For the text-containing cell, return its midpoint in (x, y) coordinate format. 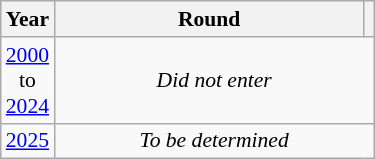
2025 (28, 141)
To be determined (214, 141)
2000to2024 (28, 80)
Round (209, 19)
Year (28, 19)
Did not enter (214, 80)
